Search for the cell housing the specified text and yield its (x, y) center coordinate. 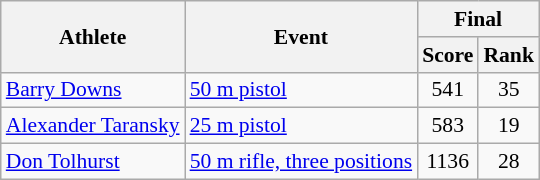
Final (478, 19)
Rank (508, 55)
35 (508, 90)
Alexander Taransky (93, 126)
Barry Downs (93, 90)
25 m pistol (302, 126)
50 m rifle, three positions (302, 162)
541 (448, 90)
Score (448, 55)
Event (302, 36)
50 m pistol (302, 90)
Don Tolhurst (93, 162)
1136 (448, 162)
583 (448, 126)
28 (508, 162)
19 (508, 126)
Athlete (93, 36)
